Detect which cell encompasses the target text, then output its [X, Y] center coordinate. 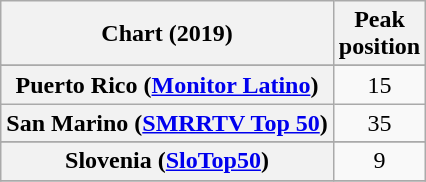
Slovenia (SloTop50) [168, 161]
Chart (2019) [168, 34]
Peakposition [379, 34]
15 [379, 85]
Puerto Rico (Monitor Latino) [168, 85]
9 [379, 161]
San Marino (SMRRTV Top 50) [168, 123]
35 [379, 123]
